Output the [x, y] coordinate of the center of the cell containing the given text.  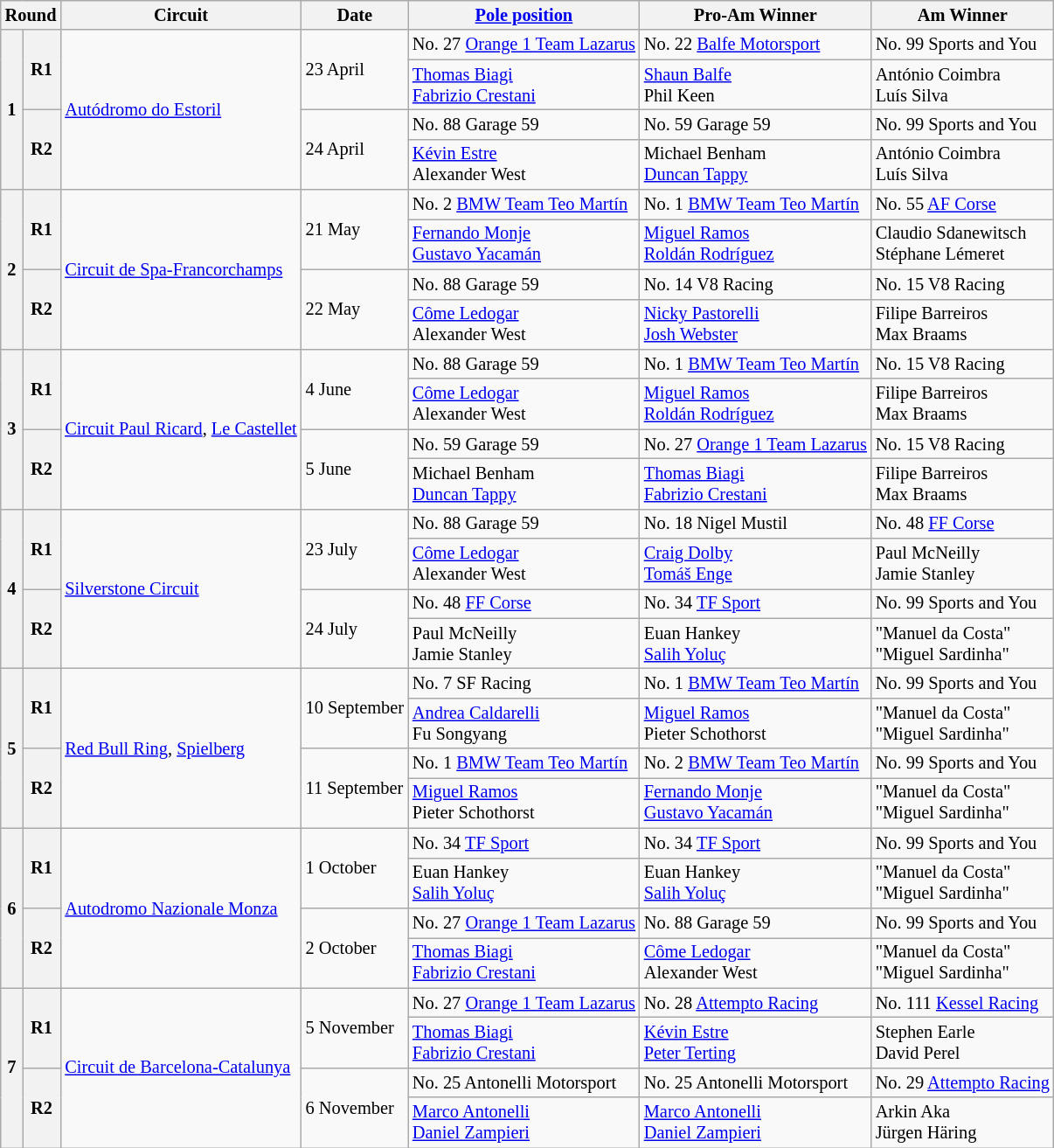
Silverstone Circuit [180, 589]
4 [12, 589]
No. 18 Nigel Mustil [755, 524]
2 October [355, 948]
6 [12, 908]
Pole position [524, 15]
Circuit Paul Ricard, Le Castellet [180, 428]
Kévin Estre Peter Terting [755, 1042]
1 [12, 110]
Round [31, 15]
10 September [355, 708]
Autodromo Nazionale Monza [180, 908]
6 November [355, 1107]
5 June [355, 469]
Date [355, 15]
No. 29 Attempto Racing [963, 1082]
22 May [355, 310]
24 July [355, 628]
Kévin Estre Alexander West [524, 164]
Am Winner [963, 15]
Circuit de Spa-Francorchamps [180, 269]
5 November [355, 1028]
No. 28 Attempto Racing [755, 1003]
Shaun Balfe Phil Keen [755, 85]
Andrea Caldarelli Fu Songyang [524, 723]
No. 111 Kessel Racing [963, 1003]
Claudio Sdanewitsch Stéphane Lémeret [963, 244]
3 [12, 428]
23 July [355, 549]
No. 22 Balfe Motorsport [755, 45]
21 May [355, 229]
Nicky Pastorelli Josh Webster [755, 324]
Arkin Aka Jürgen Häring [963, 1123]
No. 55 AF Corse [963, 205]
Circuit de Barcelona-Catalunya [180, 1068]
Autódromo do Estoril [180, 110]
2 [12, 269]
23 April [355, 70]
Pro-Am Winner [755, 15]
No. 14 V8 Racing [755, 284]
Stephen Earle David Perel [963, 1042]
Circuit [180, 15]
7 [12, 1068]
1 October [355, 867]
24 April [355, 149]
No. 7 SF Racing [524, 683]
Red Bull Ring, Spielberg [180, 748]
Craig Dolby Tomáš Enge [755, 564]
11 September [355, 789]
5 [12, 748]
4 June [355, 388]
